Locate the cell with the specified text and output its [X, Y] center coordinate. 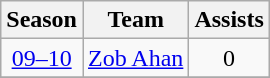
Assists [229, 20]
0 [229, 58]
09–10 [42, 58]
Team [135, 20]
Season [42, 20]
Zob Ahan [135, 58]
